Output the (x, y) coordinate of the center of the cell containing the given text.  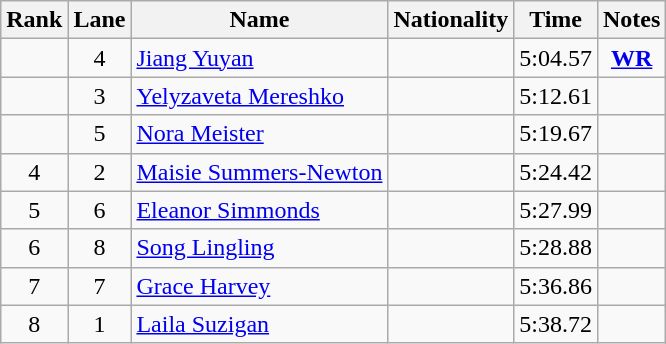
5:04.57 (556, 58)
Name (260, 20)
Lane (100, 20)
2 (100, 172)
5:38.72 (556, 324)
Time (556, 20)
Grace Harvey (260, 286)
Yelyzaveta Mereshko (260, 96)
Laila Suzigan (260, 324)
5:12.61 (556, 96)
5:36.86 (556, 286)
Nationality (451, 20)
Maisie Summers-Newton (260, 172)
Rank (34, 20)
5:24.42 (556, 172)
Nora Meister (260, 134)
1 (100, 324)
Eleanor Simmonds (260, 210)
3 (100, 96)
Song Lingling (260, 248)
Notes (631, 20)
5:27.99 (556, 210)
WR (631, 58)
Jiang Yuyan (260, 58)
5:28.88 (556, 248)
5:19.67 (556, 134)
